For the text-containing cell, return its midpoint in [x, y] coordinate format. 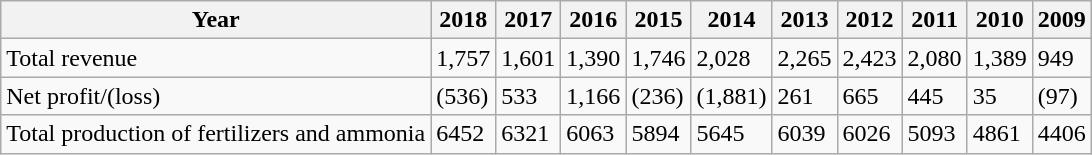
(97) [1062, 96]
5093 [934, 134]
Net profit/(loss) [216, 96]
1,390 [594, 58]
6039 [804, 134]
2014 [732, 20]
6321 [528, 134]
1,389 [1000, 58]
Year [216, 20]
261 [804, 96]
2009 [1062, 20]
2013 [804, 20]
949 [1062, 58]
(236) [658, 96]
2,423 [870, 58]
1,757 [464, 58]
4406 [1062, 134]
2012 [870, 20]
4861 [1000, 134]
1,166 [594, 96]
2,028 [732, 58]
1,601 [528, 58]
35 [1000, 96]
2017 [528, 20]
6026 [870, 134]
Total production of fertilizers and ammonia [216, 134]
2011 [934, 20]
2016 [594, 20]
533 [528, 96]
665 [870, 96]
6063 [594, 134]
5645 [732, 134]
1,746 [658, 58]
Total revenue [216, 58]
6452 [464, 134]
2,080 [934, 58]
2015 [658, 20]
(1,881) [732, 96]
2,265 [804, 58]
445 [934, 96]
2018 [464, 20]
(536) [464, 96]
5894 [658, 134]
2010 [1000, 20]
